Scan for the cell matching the given text and deliver its (x, y) coordinate at center. 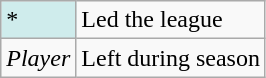
Left during season (171, 58)
Player (38, 58)
* (38, 20)
Led the league (171, 20)
